Find where the given text appears and provide that cell's center as [x, y] coordinate. 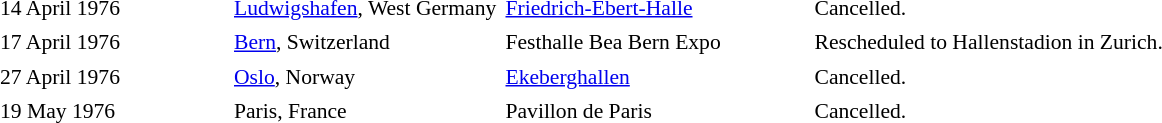
Oslo, Norway [365, 77]
Bern, Switzerland [365, 42]
Festhalle Bea Bern Expo [655, 42]
Ekeberghallen [655, 77]
